Capture the cell that displays the provided text and extract its (X, Y) central coordinate. 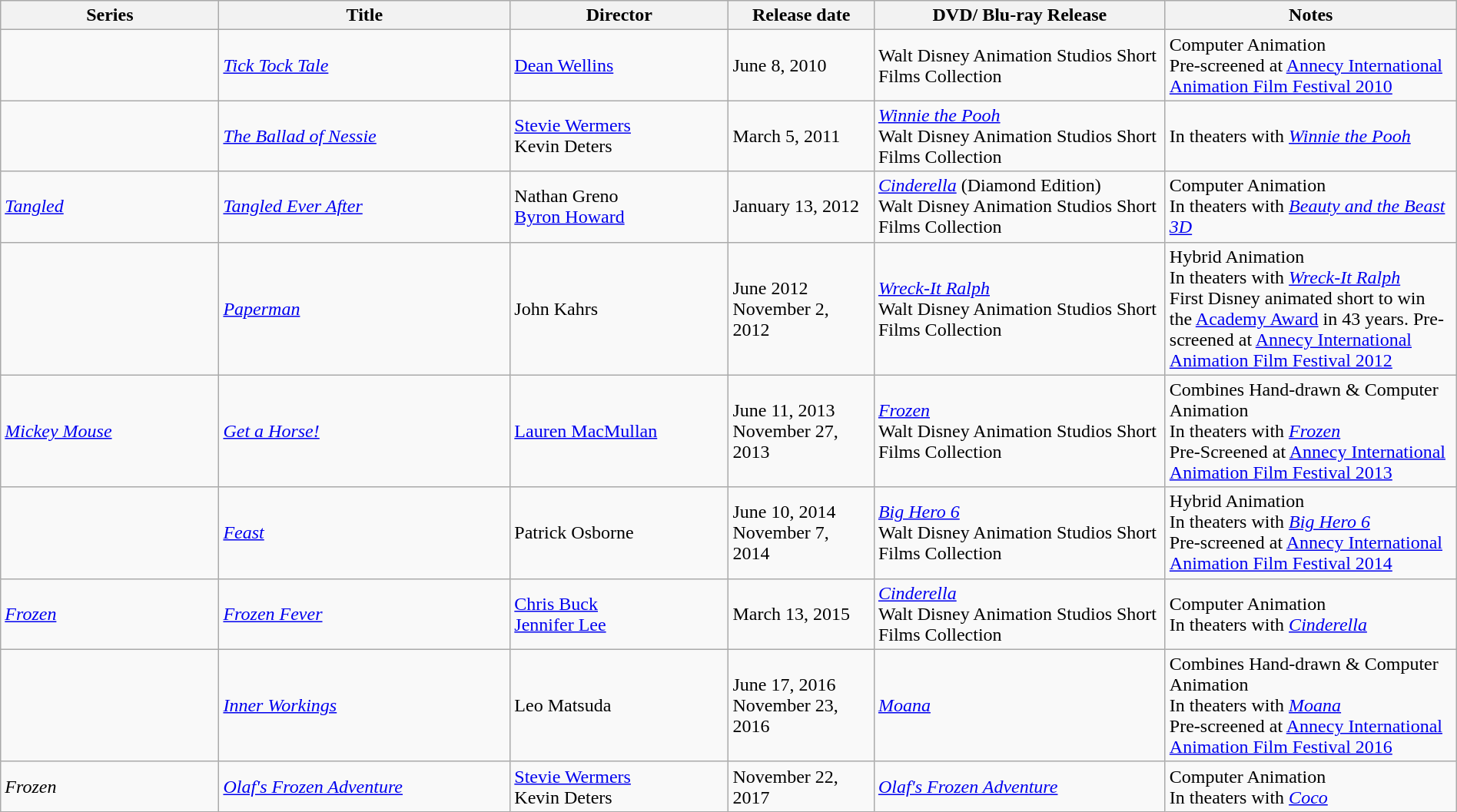
Combines Hand-drawn & Computer Animation In theaters with Moana Pre-screened at Annecy International Animation Film Festival 2016 (1311, 705)
Director (619, 15)
DVD/ Blu-ray Release (1019, 15)
John Kahrs (619, 309)
Tangled (110, 207)
Patrick Osborne (619, 533)
March 5, 2011 (801, 136)
Notes (1311, 15)
January 13, 2012 (801, 207)
June 2012November 2, 2012 (801, 309)
Computer Animation In theaters with Cinderella (1311, 614)
Cinderella Walt Disney Animation Studios Short Films Collection (1019, 614)
The Ballad of Nessie (364, 136)
Winnie the Pooh Walt Disney Animation Studios Short Films Collection (1019, 136)
June 11, 2013November 27, 2013 (801, 431)
Lauren MacMullan (619, 431)
Leo Matsuda (619, 705)
Walt Disney Animation Studios Short Films Collection (1019, 65)
Inner Workings (364, 705)
Paperman (364, 309)
June 8, 2010 (801, 65)
Release date (801, 15)
Chris BuckJennifer Lee (619, 614)
Mickey Mouse (110, 431)
Computer Animation Pre-screened at Annecy International Animation Film Festival 2010 (1311, 65)
June 17, 2016November 23, 2016 (801, 705)
Frozen Walt Disney Animation Studios Short Films Collection (1019, 431)
Computer Animation In theaters with Coco (1311, 787)
June 10, 2014November 7, 2014 (801, 533)
Dean Wellins (619, 65)
In theaters with Winnie the Pooh (1311, 136)
Nathan Greno Byron Howard (619, 207)
Feast (364, 533)
Get a Horse! (364, 431)
Cinderella (Diamond Edition) Walt Disney Animation Studios Short Films Collection (1019, 207)
March 13, 2015 (801, 614)
Big Hero 6 Walt Disney Animation Studios Short Films Collection (1019, 533)
Frozen Fever (364, 614)
Combines Hand-drawn & Computer Animation In theaters with Frozen Pre-Screened at Annecy International Animation Film Festival 2013 (1311, 431)
Moana (1019, 705)
November 22, 2017 (801, 787)
Tick Tock Tale (364, 65)
Series (110, 15)
Wreck-It Ralph Walt Disney Animation Studios Short Films Collection (1019, 309)
Tangled Ever After (364, 207)
Title (364, 15)
Computer Animation In theaters with Beauty and the Beast 3D (1311, 207)
Hybrid Animation In theaters with Big Hero 6 Pre-screened at Annecy International Animation Film Festival 2014 (1311, 533)
